Provide the (x, y) coordinate of the cell's center where the given text is located.  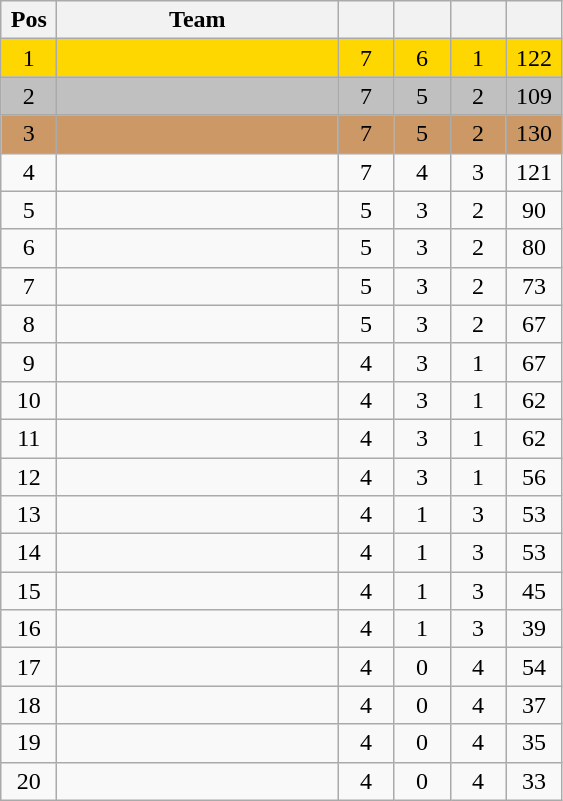
33 (534, 781)
12 (29, 477)
8 (29, 324)
19 (29, 743)
39 (534, 629)
109 (534, 96)
9 (29, 362)
Pos (29, 20)
90 (534, 210)
13 (29, 515)
130 (534, 134)
37 (534, 705)
121 (534, 172)
80 (534, 248)
14 (29, 553)
18 (29, 705)
20 (29, 781)
56 (534, 477)
45 (534, 591)
10 (29, 400)
16 (29, 629)
54 (534, 667)
73 (534, 286)
11 (29, 438)
15 (29, 591)
Team (198, 20)
122 (534, 58)
17 (29, 667)
35 (534, 743)
